Identify which cell holds the provided text, then report its (x, y) central coordinate. 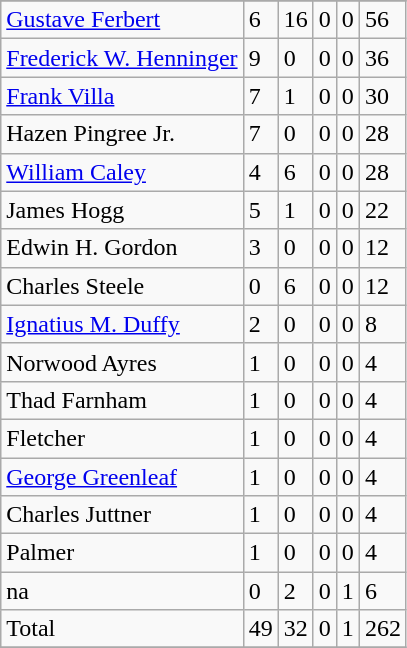
William Caley (122, 172)
na (122, 591)
Thad Farnham (122, 400)
49 (260, 629)
Total (122, 629)
8 (382, 324)
5 (260, 210)
16 (296, 20)
Charles Steele (122, 286)
Palmer (122, 553)
56 (382, 20)
George Greenleaf (122, 477)
Ignatius M. Duffy (122, 324)
30 (382, 96)
Charles Juttner (122, 515)
Norwood Ayres (122, 362)
Edwin H. Gordon (122, 248)
9 (260, 58)
262 (382, 629)
36 (382, 58)
3 (260, 248)
22 (382, 210)
Frank Villa (122, 96)
Gustave Ferbert (122, 20)
Frederick W. Henninger (122, 58)
Fletcher (122, 438)
James Hogg (122, 210)
32 (296, 629)
Hazen Pingree Jr. (122, 134)
